Output the [X, Y] coordinate of the center of the cell containing the given text.  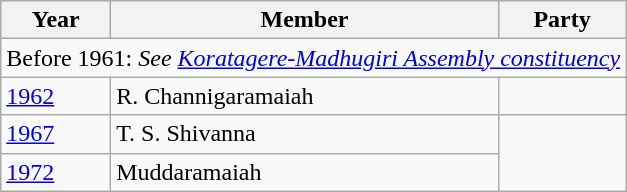
Before 1961: See Koratagere-Madhugiri Assembly constituency [314, 58]
1972 [56, 172]
Muddaramaiah [305, 172]
R. Channigaramaiah [305, 96]
1962 [56, 96]
T. S. Shivanna [305, 134]
Year [56, 20]
Member [305, 20]
1967 [56, 134]
Party [562, 20]
